From the cell containing the given text, extract its center point as [x, y] coordinate. 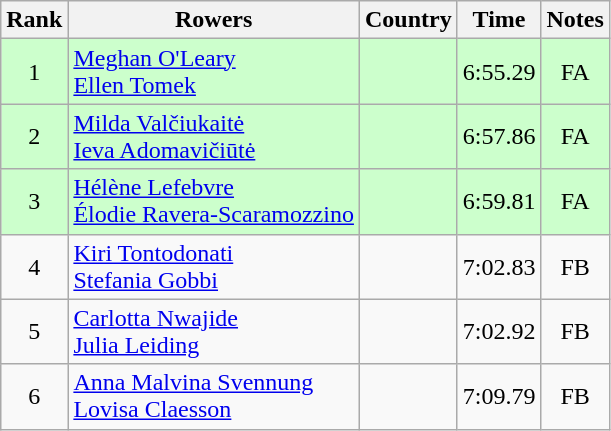
Rank [34, 20]
6 [34, 396]
Milda ValčiukaitėIeva Adomavičiūtė [214, 136]
4 [34, 266]
Anna Malvina SvennungLovisa Claesson [214, 396]
5 [34, 332]
7:09.79 [499, 396]
Hélène LefebvreÉlodie Ravera-Scaramozzino [214, 202]
6:55.29 [499, 72]
6:59.81 [499, 202]
Time [499, 20]
Carlotta NwajideJulia Leiding [214, 332]
6:57.86 [499, 136]
Country [408, 20]
2 [34, 136]
Notes [575, 20]
Kiri TontodonatiStefania Gobbi [214, 266]
7:02.92 [499, 332]
Rowers [214, 20]
3 [34, 202]
1 [34, 72]
Meghan O'LearyEllen Tomek [214, 72]
7:02.83 [499, 266]
